Output the [X, Y] coordinate of the center of the cell containing the given text.  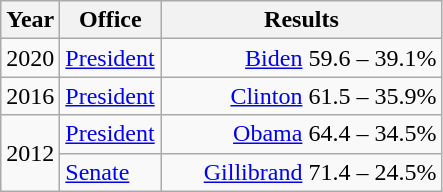
2016 [30, 96]
Clinton 61.5 – 35.9% [302, 96]
Office [110, 20]
Senate [110, 172]
Results [302, 20]
2020 [30, 58]
Obama 64.4 – 34.5% [302, 134]
Biden 59.6 – 39.1% [302, 58]
Gillibrand 71.4 – 24.5% [302, 172]
2012 [30, 153]
Year [30, 20]
